Identify which cell holds the provided text, then report its [X, Y] central coordinate. 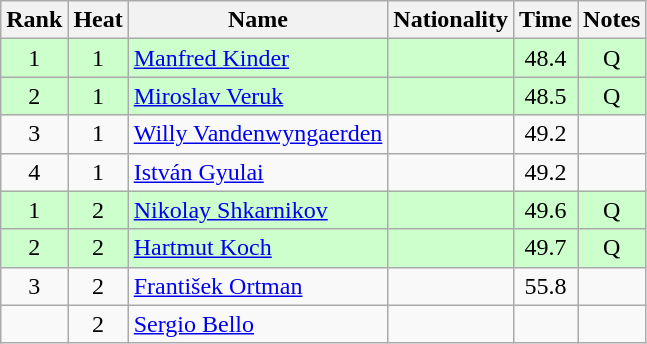
István Gyulai [258, 172]
František Ortman [258, 286]
Notes [612, 20]
Name [258, 20]
Manfred Kinder [258, 58]
4 [34, 172]
48.5 [546, 96]
Willy Vandenwyngaerden [258, 134]
Hartmut Koch [258, 248]
Time [546, 20]
Heat [98, 20]
49.7 [546, 248]
Miroslav Veruk [258, 96]
Rank [34, 20]
55.8 [546, 286]
Sergio Bello [258, 324]
Nikolay Shkarnikov [258, 210]
48.4 [546, 58]
Nationality [451, 20]
49.6 [546, 210]
